Extract the [X, Y] coordinate from the center of the cell holding the provided text.  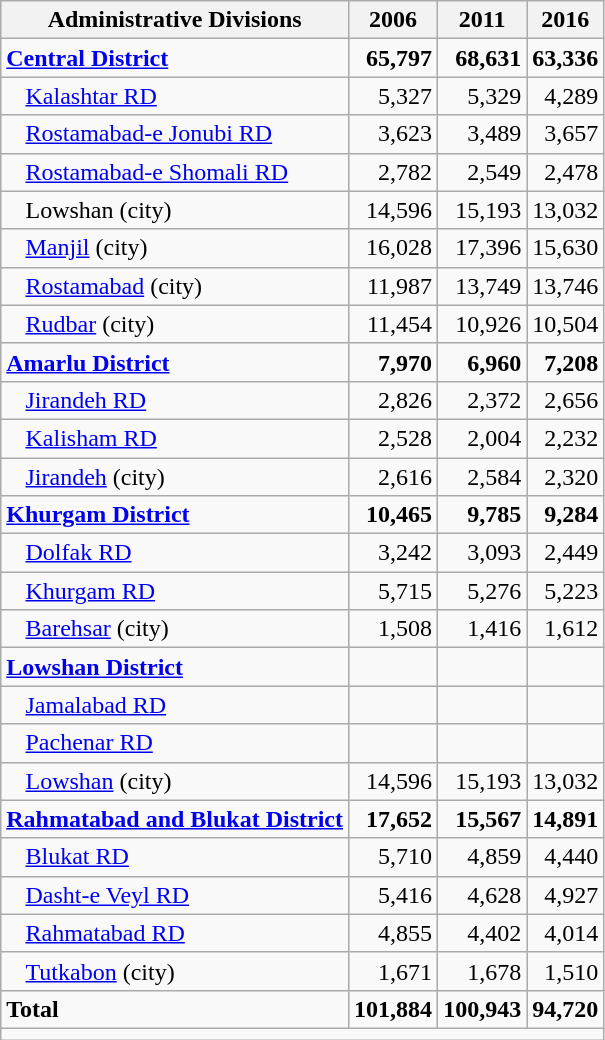
Khurgam RD [175, 591]
2006 [394, 20]
Dasht-e Veyl RD [175, 895]
15,630 [566, 248]
4,402 [482, 933]
17,652 [394, 819]
2011 [482, 20]
101,884 [394, 1009]
Rostamabad-e Shomali RD [175, 172]
2,004 [482, 438]
11,987 [394, 286]
100,943 [482, 1009]
9,785 [482, 515]
Manjil (city) [175, 248]
5,329 [482, 96]
2,449 [566, 553]
1,678 [482, 971]
5,276 [482, 591]
Rahmatabad and Blukat District [175, 819]
Tutkabon (city) [175, 971]
Jirandeh (city) [175, 477]
Kalisham RD [175, 438]
3,623 [394, 134]
4,927 [566, 895]
14,891 [566, 819]
2,478 [566, 172]
Rostamabad-e Jonubi RD [175, 134]
11,454 [394, 324]
10,465 [394, 515]
7,970 [394, 362]
7,208 [566, 362]
2,826 [394, 400]
68,631 [482, 58]
2,528 [394, 438]
4,859 [482, 857]
Kalashtar RD [175, 96]
4,440 [566, 857]
1,416 [482, 629]
2,320 [566, 477]
4,855 [394, 933]
6,960 [482, 362]
17,396 [482, 248]
63,336 [566, 58]
3,242 [394, 553]
Lowshan District [175, 667]
10,926 [482, 324]
2,584 [482, 477]
94,720 [566, 1009]
5,223 [566, 591]
16,028 [394, 248]
Rudbar (city) [175, 324]
Barehsar (city) [175, 629]
2,232 [566, 438]
Khurgam District [175, 515]
Pachenar RD [175, 743]
5,710 [394, 857]
4,014 [566, 933]
3,489 [482, 134]
Jamalabad RD [175, 705]
5,327 [394, 96]
Total [175, 1009]
1,612 [566, 629]
2,782 [394, 172]
13,746 [566, 286]
5,715 [394, 591]
Jirandeh RD [175, 400]
Rahmatabad RD [175, 933]
Rostamabad (city) [175, 286]
2,549 [482, 172]
15,567 [482, 819]
65,797 [394, 58]
3,657 [566, 134]
5,416 [394, 895]
1,508 [394, 629]
Administrative Divisions [175, 20]
2,372 [482, 400]
Amarlu District [175, 362]
Blukat RD [175, 857]
2,616 [394, 477]
1,510 [566, 971]
Dolfak RD [175, 553]
4,628 [482, 895]
9,284 [566, 515]
13,749 [482, 286]
Central District [175, 58]
2016 [566, 20]
3,093 [482, 553]
4,289 [566, 96]
10,504 [566, 324]
2,656 [566, 400]
1,671 [394, 971]
